Locate the cell with the specified text and output its [x, y] center coordinate. 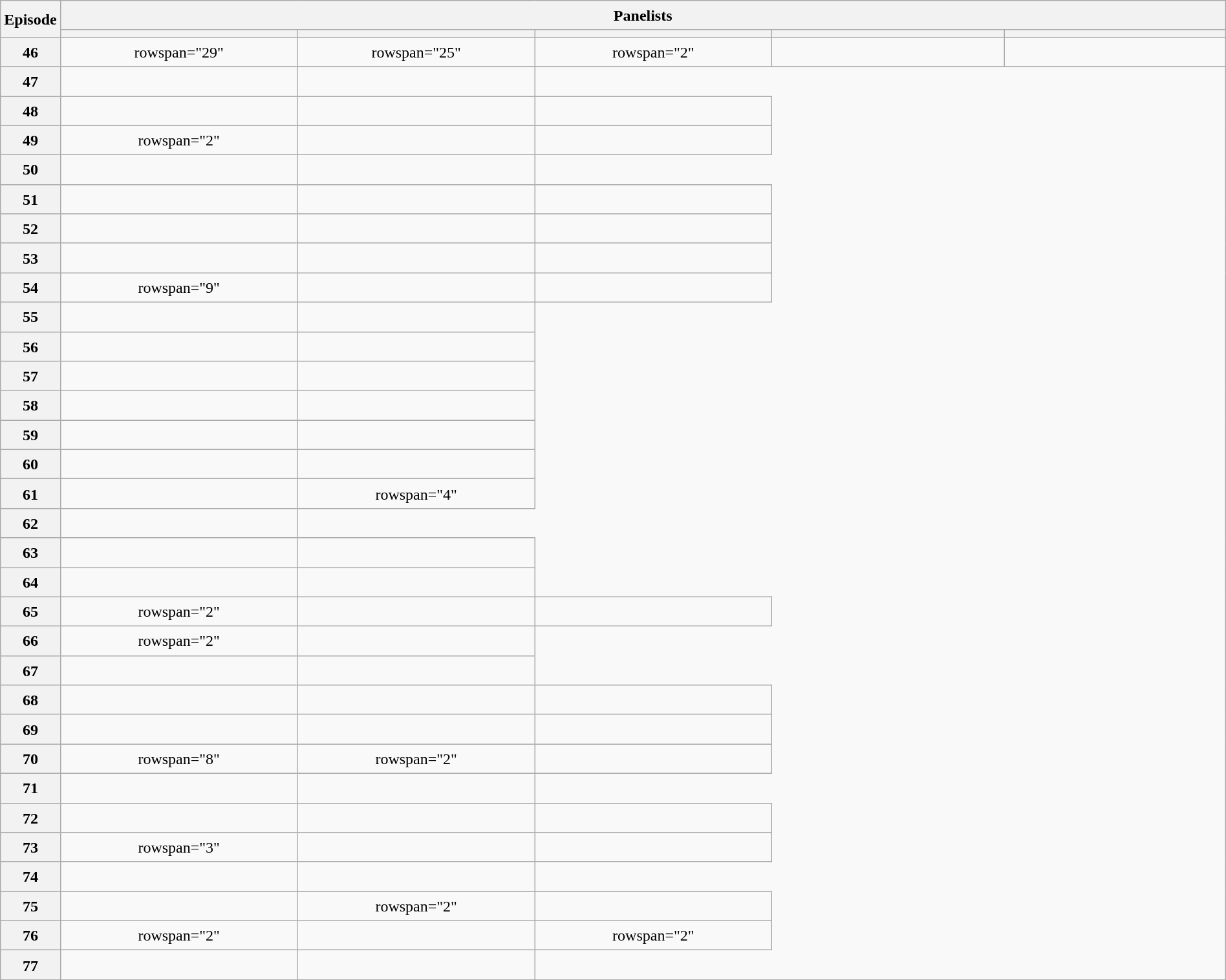
48 [30, 111]
rowspan="3" [178, 847]
rowspan="8" [178, 759]
59 [30, 435]
rowspan="29" [178, 52]
72 [30, 818]
68 [30, 700]
70 [30, 759]
54 [30, 288]
76 [30, 935]
74 [30, 877]
67 [30, 670]
60 [30, 464]
65 [30, 612]
63 [30, 553]
73 [30, 847]
75 [30, 906]
49 [30, 140]
rowspan="9" [178, 288]
71 [30, 788]
61 [30, 494]
55 [30, 317]
69 [30, 729]
46 [30, 52]
62 [30, 523]
77 [30, 965]
51 [30, 199]
rowspan="4" [416, 494]
Episode [30, 19]
64 [30, 582]
58 [30, 405]
56 [30, 346]
47 [30, 81]
rowspan="25" [416, 52]
Panelists [643, 16]
66 [30, 641]
57 [30, 376]
53 [30, 258]
50 [30, 170]
52 [30, 229]
